Pinpoint the cell where the given text exists, returning its (X, Y) midpoint coordinate. 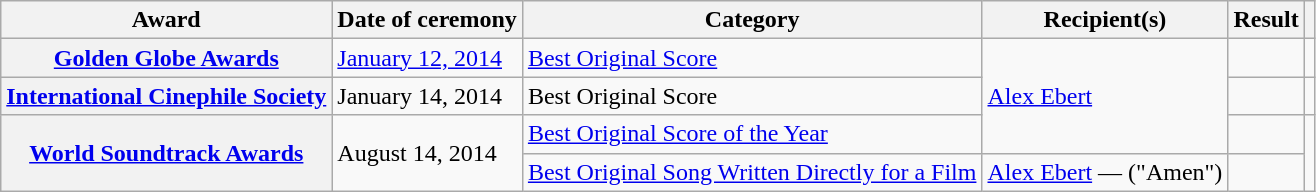
International Cinephile Society (166, 96)
Date of ceremony (428, 20)
Recipient(s) (1105, 20)
Alex Ebert (1105, 96)
Result (1266, 20)
Golden Globe Awards (166, 58)
Award (166, 20)
World Soundtrack Awards (166, 153)
Best Original Song Written Directly for a Film (752, 172)
Alex Ebert — ("Amen") (1105, 172)
Category (752, 20)
Best Original Score of the Year (752, 134)
August 14, 2014 (428, 153)
January 12, 2014 (428, 58)
January 14, 2014 (428, 96)
